Locate the cell with the specified text and output its [X, Y] center coordinate. 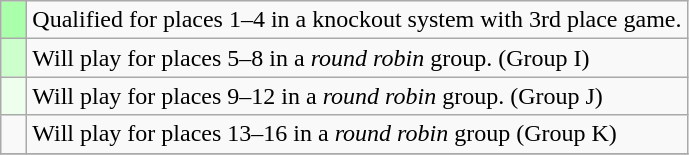
Qualified for places 1–4 in a knockout system with 3rd place game. [357, 20]
Will play for places 13–16 in a round robin group (Group K) [357, 134]
Will play for places 5–8 in a round robin group. (Group I) [357, 58]
Will play for places 9–12 in a round robin group. (Group J) [357, 96]
